Determine the [X, Y] coordinate at the center of the cell enclosing the given text.  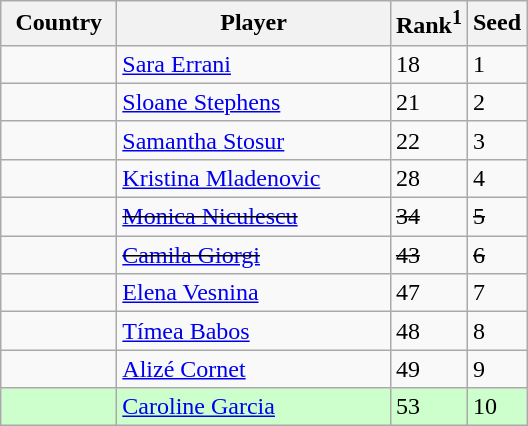
2 [496, 102]
53 [428, 407]
Country [59, 24]
5 [496, 217]
47 [428, 293]
Sloane Stephens [254, 102]
21 [428, 102]
10 [496, 407]
22 [428, 140]
Seed [496, 24]
49 [428, 369]
28 [428, 178]
1 [496, 64]
Monica Niculescu [254, 217]
Sara Errani [254, 64]
8 [496, 331]
Rank1 [428, 24]
9 [496, 369]
Player [254, 24]
Kristina Mladenovic [254, 178]
Tímea Babos [254, 331]
3 [496, 140]
43 [428, 255]
18 [428, 64]
48 [428, 331]
Alizé Cornet [254, 369]
7 [496, 293]
Camila Giorgi [254, 255]
Caroline Garcia [254, 407]
6 [496, 255]
Elena Vesnina [254, 293]
Samantha Stosur [254, 140]
4 [496, 178]
34 [428, 217]
